Capture the cell that displays the provided text and extract its (x, y) central coordinate. 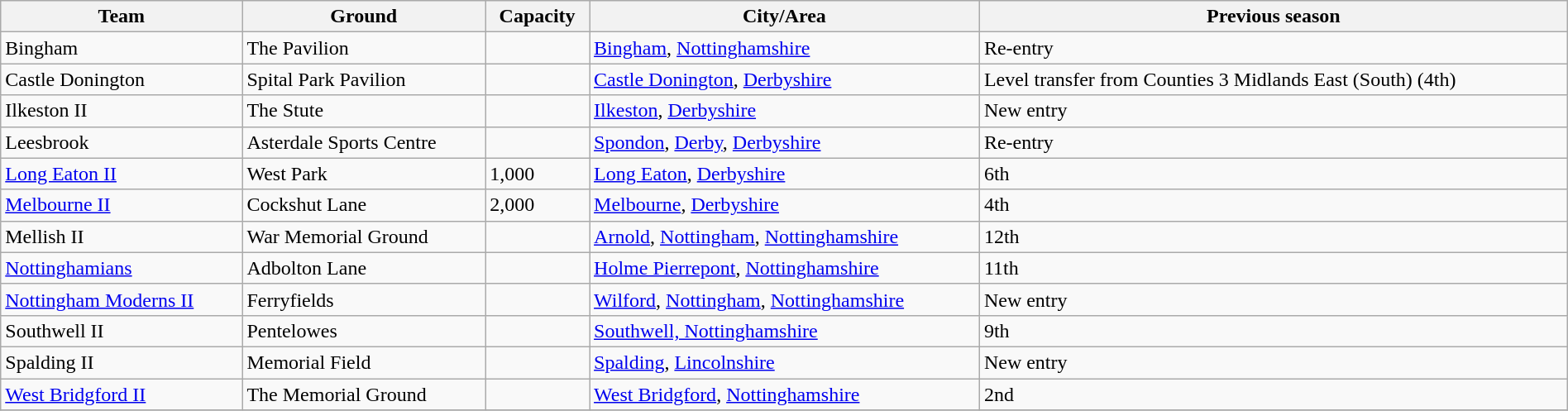
Ground (364, 17)
Long Eaton II (122, 174)
Arnold, Nottingham, Nottinghamshire (785, 237)
Level transfer from Counties 3 Midlands East (South) (4th) (1274, 79)
West Bridgford II (122, 394)
Southwell, Nottinghamshire (785, 331)
1,000 (538, 174)
War Memorial Ground (364, 237)
Cockshut Lane (364, 205)
Melbourne II (122, 205)
2nd (1274, 394)
Memorial Field (364, 362)
Southwell II (122, 331)
West Park (364, 174)
Castle Donington (122, 79)
11th (1274, 268)
2,000 (538, 205)
Wilford, Nottingham, Nottinghamshire (785, 299)
Spital Park Pavilion (364, 79)
Capacity (538, 17)
Ilkeston, Derbyshire (785, 111)
9th (1274, 331)
Bingham (122, 48)
Ferryfields (364, 299)
Long Eaton, Derbyshire (785, 174)
Castle Donington, Derbyshire (785, 79)
Nottinghamians (122, 268)
4th (1274, 205)
Team (122, 17)
6th (1274, 174)
West Bridgford, Nottinghamshire (785, 394)
The Stute (364, 111)
Adbolton Lane (364, 268)
The Pavilion (364, 48)
Spalding II (122, 362)
Previous season (1274, 17)
Nottingham Moderns II (122, 299)
Leesbrook (122, 142)
Mellish II (122, 237)
Ilkeston II (122, 111)
Melbourne, Derbyshire (785, 205)
Asterdale Sports Centre (364, 142)
Holme Pierrepont, Nottinghamshire (785, 268)
12th (1274, 237)
Spondon, Derby, Derbyshire (785, 142)
Pentelowes (364, 331)
City/Area (785, 17)
Spalding, Lincolnshire (785, 362)
Bingham, Nottinghamshire (785, 48)
The Memorial Ground (364, 394)
